Determine the [X, Y] coordinate at the center of the cell enclosing the given text.  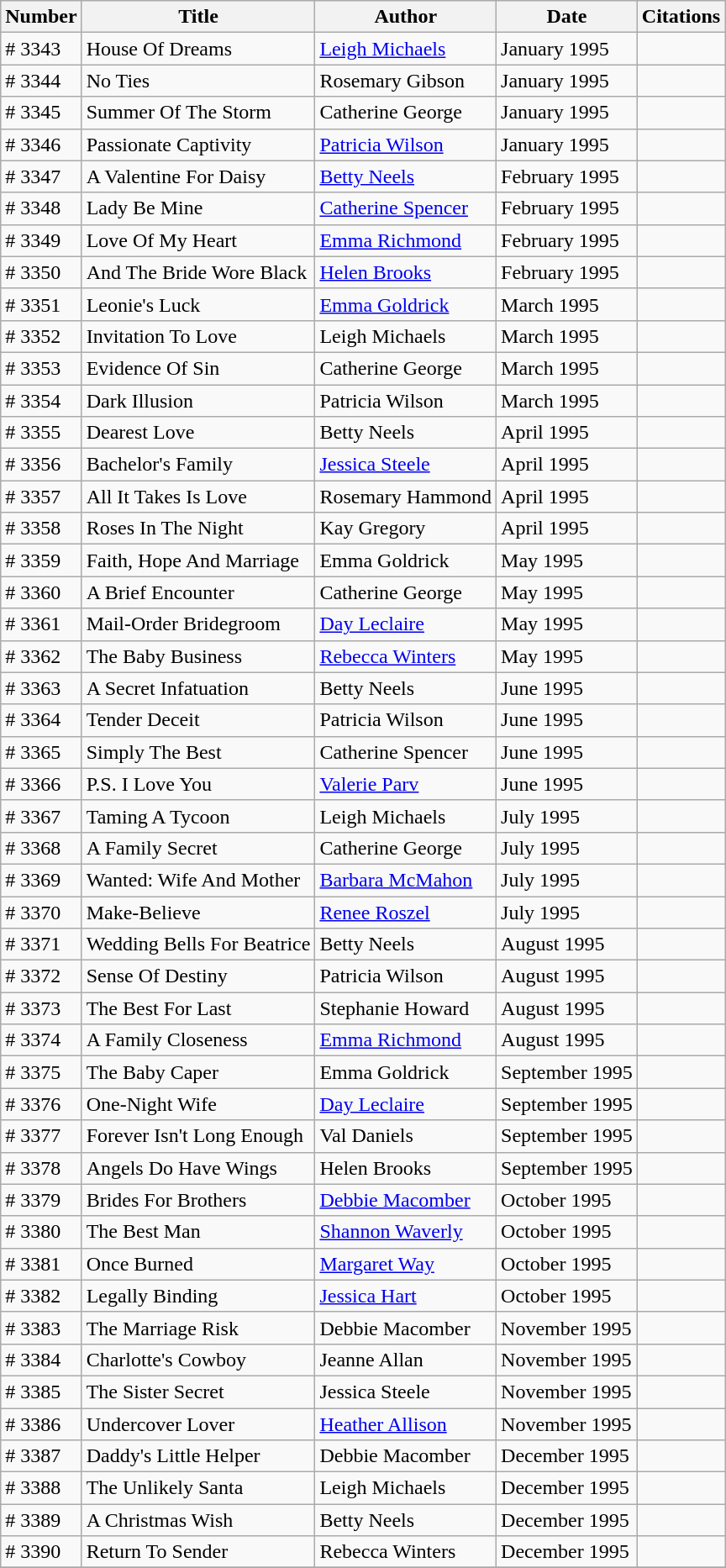
# 3374 [41, 1040]
# 3345 [41, 113]
# 3384 [41, 1360]
# 3346 [41, 145]
# 3367 [41, 816]
# 3388 [41, 1488]
# 3347 [41, 176]
# 3358 [41, 529]
One-Night Wife [198, 1104]
And The Bride Wore Black [198, 272]
Brides For Brothers [198, 1200]
Make-Believe [198, 912]
# 3390 [41, 1552]
# 3364 [41, 720]
The Unlikely Santa [198, 1488]
# 3348 [41, 208]
Shannon Waverly [406, 1232]
Date [567, 17]
Wedding Bells For Beatrice [198, 944]
All It Takes Is Love [198, 497]
The Baby Business [198, 656]
# 3368 [41, 848]
Forever Isn't Long Enough [198, 1136]
Undercover Lover [198, 1424]
Number [41, 17]
# 3389 [41, 1520]
# 3366 [41, 784]
Kay Gregory [406, 529]
The Best For Last [198, 1008]
Simply The Best [198, 752]
Passionate Captivity [198, 145]
# 3383 [41, 1328]
# 3353 [41, 368]
# 3354 [41, 401]
# 3372 [41, 976]
The Best Man [198, 1232]
House Of Dreams [198, 49]
The Marriage Risk [198, 1328]
# 3379 [41, 1200]
Return To Sender [198, 1552]
Dark Illusion [198, 401]
# 3349 [41, 240]
Title [198, 17]
# 3355 [41, 433]
# 3386 [41, 1424]
A Brief Encounter [198, 592]
Invitation To Love [198, 336]
Angels Do Have Wings [198, 1168]
Evidence Of Sin [198, 368]
Valerie Parv [406, 784]
# 3356 [41, 465]
A Family Secret [198, 848]
Stephanie Howard [406, 1008]
# 3363 [41, 688]
Barbara McMahon [406, 880]
# 3378 [41, 1168]
# 3381 [41, 1264]
# 3382 [41, 1296]
Rosemary Gibson [406, 81]
# 3351 [41, 304]
# 3360 [41, 592]
# 3385 [41, 1392]
Taming A Tycoon [198, 816]
The Sister Secret [198, 1392]
Charlotte's Cowboy [198, 1360]
# 3373 [41, 1008]
A Christmas Wish [198, 1520]
# 3380 [41, 1232]
# 3357 [41, 497]
# 3371 [41, 944]
A Secret Infatuation [198, 688]
Sense Of Destiny [198, 976]
Tender Deceit [198, 720]
Lady Be Mine [198, 208]
Citations [681, 17]
Faith, Hope And Marriage [198, 560]
# 3370 [41, 912]
Heather Allison [406, 1424]
A Family Closeness [198, 1040]
Legally Binding [198, 1296]
Margaret Way [406, 1264]
A Valentine For Daisy [198, 176]
Love Of My Heart [198, 240]
# 3352 [41, 336]
Rosemary Hammond [406, 497]
Author [406, 17]
# 3369 [41, 880]
# 3343 [41, 49]
Bachelor's Family [198, 465]
# 3359 [41, 560]
# 3376 [41, 1104]
Summer Of The Storm [198, 113]
Wanted: Wife And Mother [198, 880]
# 3387 [41, 1456]
No Ties [198, 81]
# 3361 [41, 624]
Renee Roszel [406, 912]
# 3362 [41, 656]
Jessica Hart [406, 1296]
# 3350 [41, 272]
Val Daniels [406, 1136]
Dearest Love [198, 433]
Leonie's Luck [198, 304]
# 3344 [41, 81]
Once Burned [198, 1264]
# 3365 [41, 752]
P.S. I Love You [198, 784]
# 3377 [41, 1136]
Daddy's Little Helper [198, 1456]
# 3375 [41, 1072]
Roses In The Night [198, 529]
The Baby Caper [198, 1072]
Jeanne Allan [406, 1360]
Mail-Order Bridegroom [198, 624]
